Detect which cell encompasses the target text, then output its [X, Y] center coordinate. 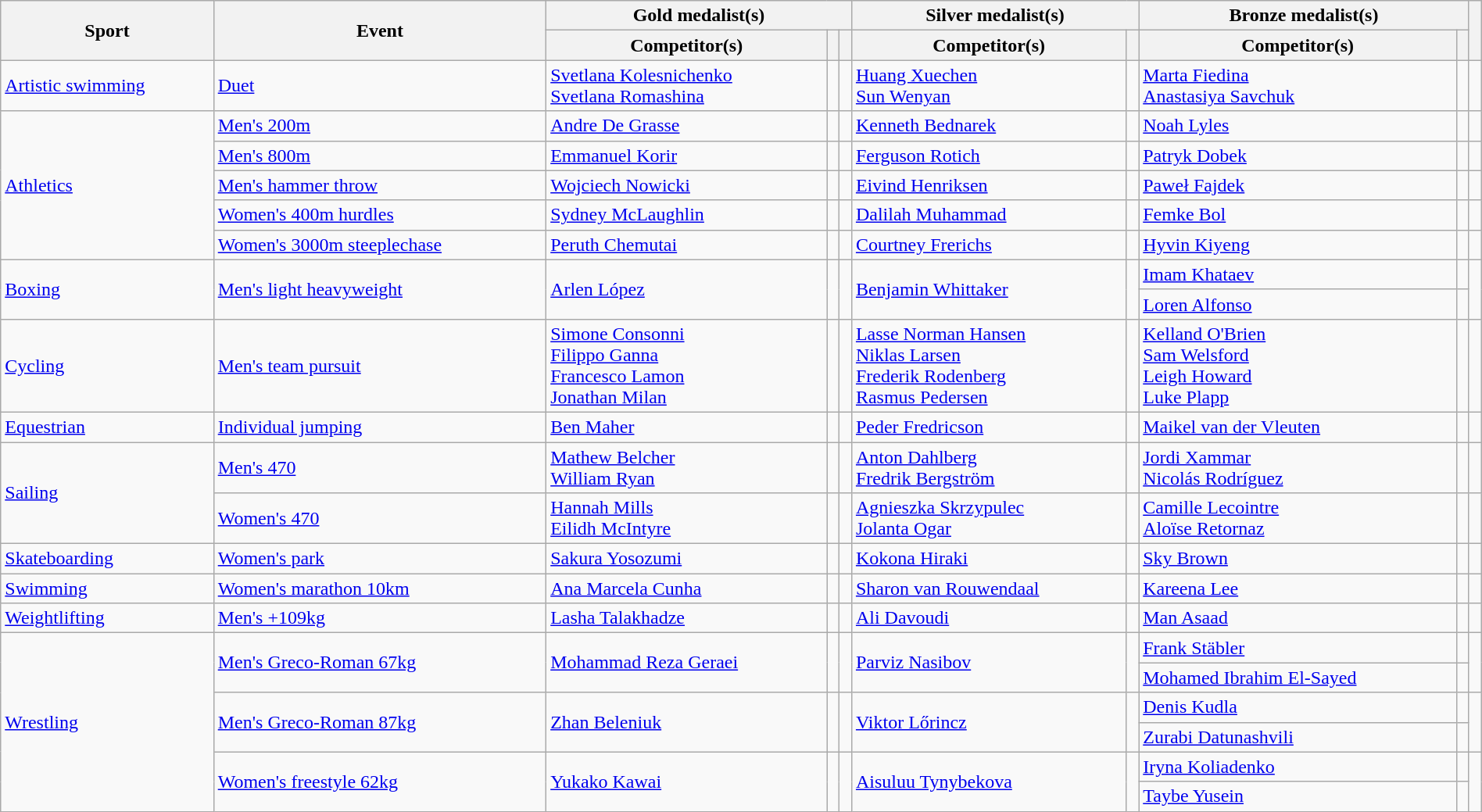
Ben Maher [686, 427]
Men's 800m [380, 156]
Kenneth Bednarek [988, 126]
Man Asaad [1298, 618]
Marta FiedinaAnastasiya Savchuk [1298, 86]
Men's light heavyweight [380, 289]
Viktor Lőrincz [988, 722]
Men's +109kg [380, 618]
Gold medalist(s) [699, 16]
Svetlana KolesnichenkoSvetlana Romashina [686, 86]
Wrestling [107, 722]
Event [380, 30]
Sailing [107, 493]
Aisuluu Tynybekova [988, 782]
Ferguson Rotich [988, 156]
Women's marathon 10km [380, 588]
Hyvin Kiyeng [1298, 245]
Emmanuel Korir [686, 156]
Kareena Lee [1298, 588]
Men's Greco-Roman 67kg [380, 663]
Equestrian [107, 427]
Mohamed Ibrahim El-Sayed [1298, 678]
Women's 3000m steeplechase [380, 245]
Hannah MillsEilidh McIntyre [686, 519]
Silver medalist(s) [994, 16]
Skateboarding [107, 559]
Lasse Norman HansenNiklas LarsenFrederik RodenbergRasmus Pedersen [988, 366]
Men's 200m [380, 126]
Maikel van der Vleuten [1298, 427]
Bronze medalist(s) [1304, 16]
Cycling [107, 366]
Sharon van Rouwendaal [988, 588]
Andre De Grasse [686, 126]
Benjamin Whittaker [988, 289]
Kelland O'BrienSam WelsfordLeigh HowardLuke Plapp [1298, 366]
Peder Fredricson [988, 427]
Peruth Chemutai [686, 245]
Sakura Yosozumi [686, 559]
Jordi Xammar Nicolás Rodríguez [1298, 467]
Sydney McLaughlin [686, 215]
Duet [380, 86]
Courtney Frerichs [988, 245]
Men's hammer throw [380, 185]
Patryk Dobek [1298, 156]
Taybe Yusein [1298, 796]
Women's park [380, 559]
Kokona Hiraki [988, 559]
Denis Kudla [1298, 707]
Anton Dahlberg Fredrik Bergström [988, 467]
Men's team pursuit [380, 366]
Dalilah Muhammad [988, 215]
Individual jumping [380, 427]
Lasha Talakhadze [686, 618]
Sky Brown [1298, 559]
Huang XuechenSun Wenyan [988, 86]
Men's 470 [380, 467]
Zurabi Datunashvili [1298, 737]
Mathew Belcher William Ryan [686, 467]
Boxing [107, 289]
Mohammad Reza Geraei [686, 663]
Iryna Koliadenko [1298, 767]
Noah Lyles [1298, 126]
Ana Marcela Cunha [686, 588]
Wojciech Nowicki [686, 185]
Agnieszka SkrzypulecJolanta Ogar [988, 519]
Frank Stäbler [1298, 648]
Eivind Henriksen [988, 185]
Loren Alfonso [1298, 304]
Simone ConsonniFilippo GannaFrancesco LamonJonathan Milan [686, 366]
Camille LecointreAloïse Retornaz [1298, 519]
Women's 400m hurdles [380, 215]
Swimming [107, 588]
Artistic swimming [107, 86]
Femke Bol [1298, 215]
Ali Davoudi [988, 618]
Zhan Beleniuk [686, 722]
Women's 470 [380, 519]
Men's Greco-Roman 87kg [380, 722]
Imam Khataev [1298, 274]
Sport [107, 30]
Athletics [107, 185]
Women's freestyle 62kg [380, 782]
Parviz Nasibov [988, 663]
Weightlifting [107, 618]
Paweł Fajdek [1298, 185]
Arlen López [686, 289]
Yukako Kawai [686, 782]
